Pinpoint the cell where the given text exists, returning its (X, Y) midpoint coordinate. 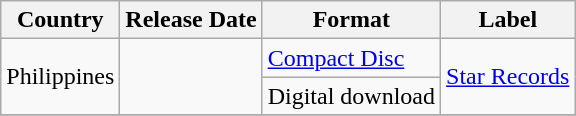
Format (351, 20)
Digital download (351, 96)
Compact Disc (351, 58)
Philippines (60, 77)
Release Date (191, 20)
Label (508, 20)
Country (60, 20)
Star Records (508, 77)
